Output the [X, Y] coordinate of the center of the cell containing the given text.  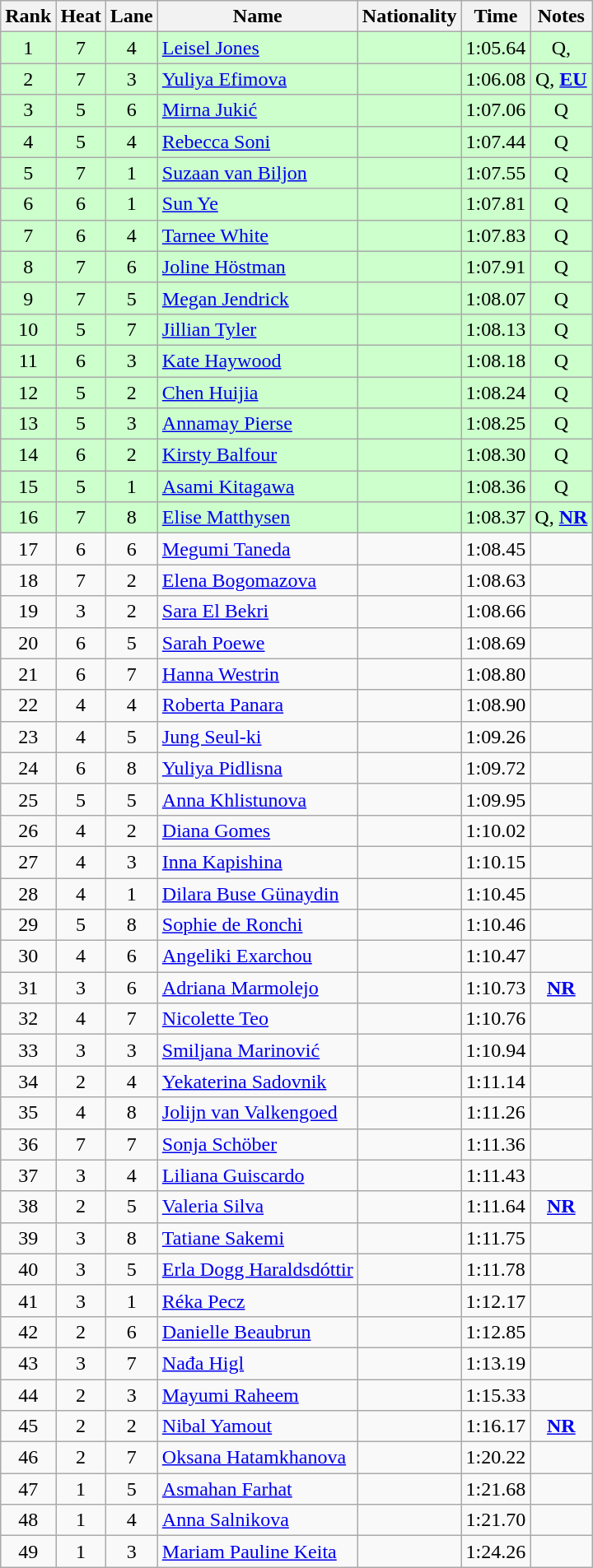
Yuliya Pidlisna [257, 768]
48 [28, 1520]
Kate Haywood [257, 361]
26 [28, 831]
49 [28, 1552]
Asmahan Farhat [257, 1489]
18 [28, 580]
1:11.78 [496, 1269]
1:10.47 [496, 956]
19 [28, 612]
12 [28, 393]
1:09.95 [496, 799]
45 [28, 1426]
1:07.91 [496, 267]
33 [28, 1050]
11 [28, 361]
Lane [132, 16]
1:08.18 [496, 361]
Mayumi Raheem [257, 1395]
Sarah Poewe [257, 643]
Danielle Beaubrun [257, 1332]
1:07.83 [496, 235]
1:12.85 [496, 1332]
1:16.17 [496, 1426]
1:08.25 [496, 424]
Sara El Bekri [257, 612]
1:07.44 [496, 142]
30 [28, 956]
1:21.70 [496, 1520]
28 [28, 893]
38 [28, 1207]
17 [28, 549]
Elena Bogomazova [257, 580]
1:21.68 [496, 1489]
Suzaan van Biljon [257, 173]
Réka Pecz [257, 1300]
Valeria Silva [257, 1207]
1:07.55 [496, 173]
1:10.45 [496, 893]
1:08.45 [496, 549]
1:06.08 [496, 79]
Nibal Yamout [257, 1426]
23 [28, 737]
1:08.37 [496, 518]
Sophie de Ronchi [257, 925]
10 [28, 329]
14 [28, 455]
1:10.15 [496, 862]
Oksana Hatamkhanova [257, 1458]
Tarnee White [257, 235]
1:10.94 [496, 1050]
Joline Höstman [257, 267]
1:11.14 [496, 1082]
37 [28, 1175]
36 [28, 1144]
1:09.72 [496, 768]
Leisel Jones [257, 48]
Q, [562, 48]
32 [28, 1019]
Q, EU [562, 79]
35 [28, 1113]
1:08.30 [496, 455]
Adriana Marmolejo [257, 988]
Nađa Higl [257, 1363]
Sonja Schöber [257, 1144]
1:11.64 [496, 1207]
29 [28, 925]
Hanna Westrin [257, 674]
9 [28, 298]
21 [28, 674]
16 [28, 518]
1:09.26 [496, 737]
Chen Huijia [257, 393]
Nationality [409, 16]
1:11.75 [496, 1238]
25 [28, 799]
46 [28, 1458]
Kirsty Balfour [257, 455]
Jillian Tyler [257, 329]
Angeliki Exarchou [257, 956]
20 [28, 643]
1:08.13 [496, 329]
39 [28, 1238]
15 [28, 486]
1:20.22 [496, 1458]
1:10.02 [496, 831]
1:12.17 [496, 1300]
1:08.63 [496, 580]
Smiljana Marinović [257, 1050]
1:24.26 [496, 1552]
Yekaterina Sadovnik [257, 1082]
Annamay Pierse [257, 424]
47 [28, 1489]
1:11.43 [496, 1175]
1:08.24 [496, 393]
1:10.46 [496, 925]
44 [28, 1395]
Sun Ye [257, 204]
1:11.36 [496, 1144]
Heat [81, 16]
1:10.76 [496, 1019]
Tatiane Sakemi [257, 1238]
1:08.69 [496, 643]
Rank [28, 16]
43 [28, 1363]
Notes [562, 16]
Diana Gomes [257, 831]
40 [28, 1269]
Megumi Taneda [257, 549]
Mariam Pauline Keita [257, 1552]
Nicolette Teo [257, 1019]
1:08.90 [496, 705]
Inna Kapishina [257, 862]
1:08.80 [496, 674]
42 [28, 1332]
1:08.07 [496, 298]
22 [28, 705]
1:11.26 [496, 1113]
1:07.81 [496, 204]
Mirna Jukić [257, 110]
Anna Khlistunova [257, 799]
Megan Jendrick [257, 298]
1:05.64 [496, 48]
13 [28, 424]
34 [28, 1082]
Q, NR [562, 518]
41 [28, 1300]
1:08.36 [496, 486]
Elise Matthysen [257, 518]
Erla Dogg Haraldsdóttir [257, 1269]
Yuliya Efimova [257, 79]
24 [28, 768]
Asami Kitagawa [257, 486]
1:15.33 [496, 1395]
1:07.06 [496, 110]
1:13.19 [496, 1363]
Rebecca Soni [257, 142]
Name [257, 16]
Jolijn van Valkengoed [257, 1113]
Dilara Buse Günaydin [257, 893]
1:10.73 [496, 988]
Jung Seul-ki [257, 737]
Anna Salnikova [257, 1520]
1:08.66 [496, 612]
Liliana Guiscardo [257, 1175]
27 [28, 862]
Roberta Panara [257, 705]
Time [496, 16]
31 [28, 988]
